For the text-containing cell, return its midpoint in [X, Y] coordinate format. 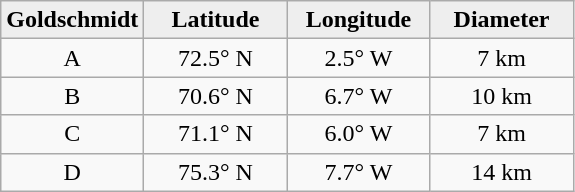
70.6° N [216, 96]
C [72, 134]
B [72, 96]
Diameter [502, 20]
6.0° W [358, 134]
10 km [502, 96]
6.7° W [358, 96]
71.1° N [216, 134]
7.7° W [358, 172]
D [72, 172]
75.3° N [216, 172]
Longitude [358, 20]
Goldschmidt [72, 20]
72.5° N [216, 58]
2.5° W [358, 58]
A [72, 58]
14 km [502, 172]
Latitude [216, 20]
